Search for the cell housing the specified text and yield its [X, Y] center coordinate. 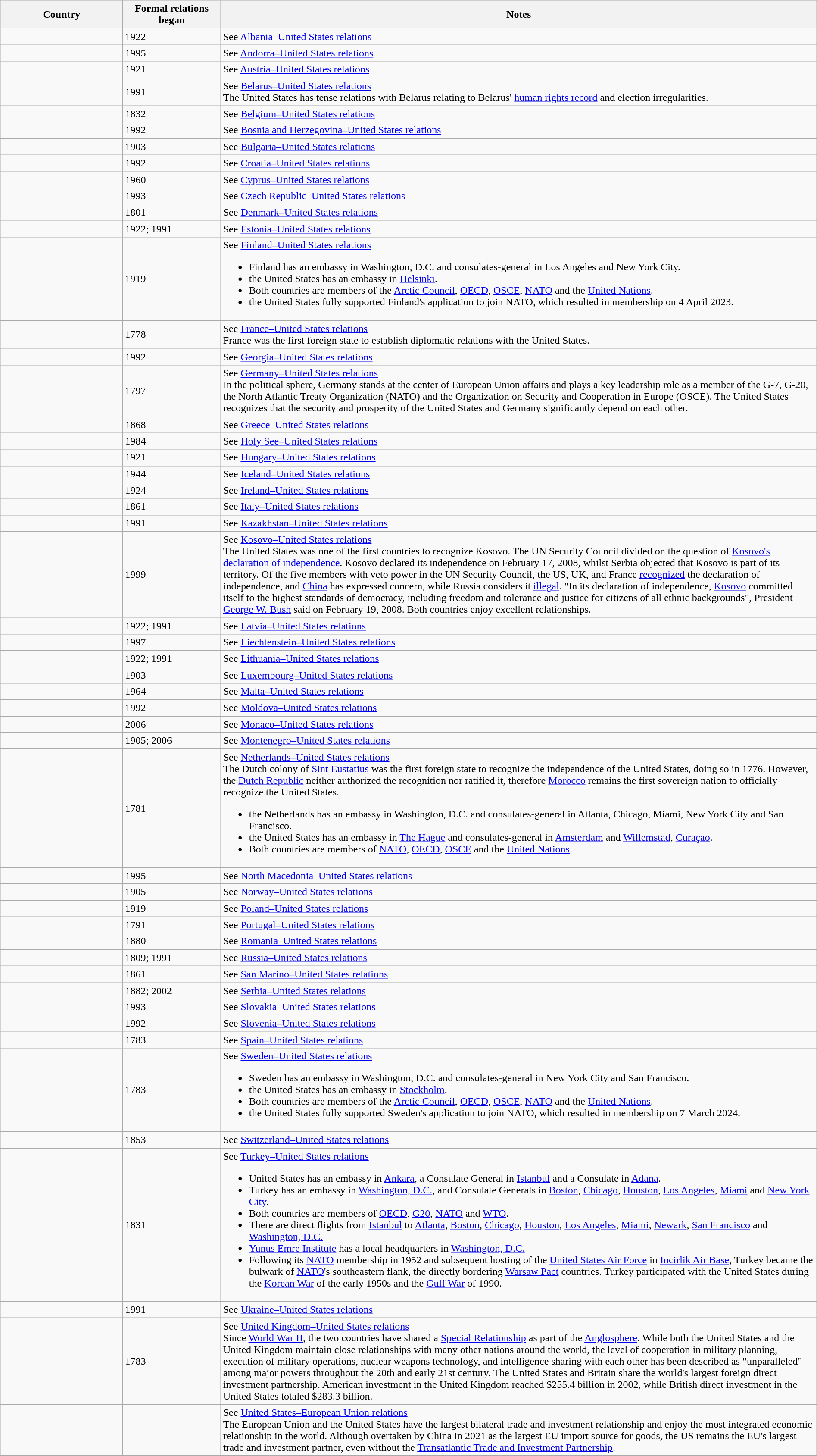
See North Macedonia–United States relations [519, 876]
1924 [172, 490]
1882; 2002 [172, 990]
See Italy–United States relations [519, 507]
See San Marino–United States relations [519, 974]
See Slovenia–United States relations [519, 1023]
See Monaco–United States relations [519, 724]
Notes [519, 15]
See Spain–United States relations [519, 1040]
See Norway–United States relations [519, 892]
See Czech Republic–United States relations [519, 196]
See Lithuania–United States relations [519, 658]
See Russia–United States relations [519, 958]
See Holy See–United States relations [519, 441]
See Kazakhstan–United States relations [519, 523]
See Romania–United States relations [519, 941]
1781 [172, 808]
See Slovakia–United States relations [519, 1007]
See Belgium–United States relations [519, 114]
See Bosnia and Herzegovina–United States relations [519, 130]
1999 [172, 574]
See Hungary–United States relations [519, 457]
See Austria–United States relations [519, 69]
See Ukraine–United States relations [519, 1310]
1868 [172, 425]
1809; 1991 [172, 958]
1905; 2006 [172, 741]
See Serbia–United States relations [519, 990]
1791 [172, 925]
See Iceland–United States relations [519, 474]
1960 [172, 179]
See Poland–United States relations [519, 908]
1853 [172, 1140]
See Moldova–United States relations [519, 708]
See Latvia–United States relations [519, 626]
1944 [172, 474]
1905 [172, 892]
See France–United States relations France was the first foreign state to establish diplomatic relations with the United States. [519, 335]
See Malta–United States relations [519, 692]
1801 [172, 212]
1832 [172, 114]
See Albania–United States relations [519, 37]
See Greece–United States relations [519, 425]
1997 [172, 642]
See Luxembourg–United States relations [519, 675]
See Ireland–United States relations [519, 490]
See Montenegro–United States relations [519, 741]
See Georgia–United States relations [519, 357]
See Andorra–United States relations [519, 53]
See Croatia–United States relations [519, 163]
1922 [172, 37]
Country [62, 15]
See Switzerland–United States relations [519, 1140]
1797 [172, 391]
See Denmark–United States relations [519, 212]
See Estonia–United States relations [519, 229]
See Bulgaria–United States relations [519, 147]
1831 [172, 1225]
See Liechtenstein–United States relations [519, 642]
1984 [172, 441]
See Portugal–United States relations [519, 925]
1964 [172, 692]
2006 [172, 724]
1880 [172, 941]
Formal relations began [172, 15]
See Cyprus–United States relations [519, 179]
1778 [172, 335]
